From the cell containing the given text, extract its center point as [X, Y] coordinate. 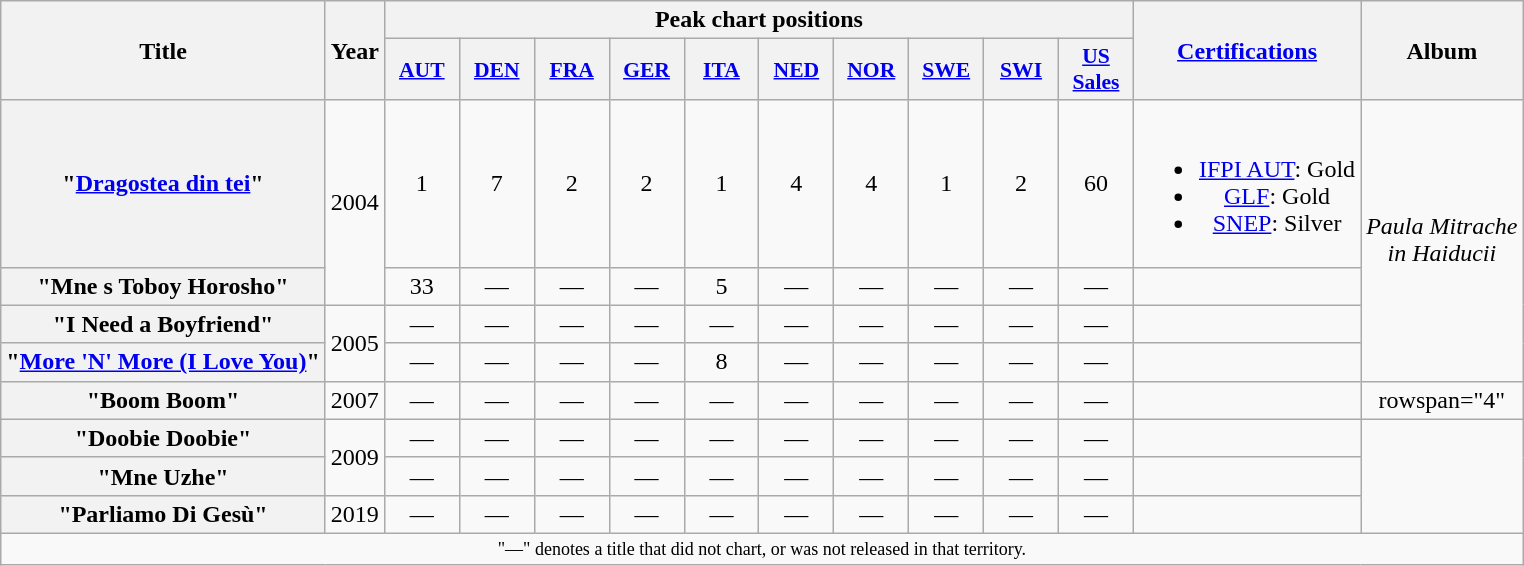
SWE [946, 70]
"Dragostea din tei" [164, 184]
2004 [354, 202]
"Mne s Toboy Horosho" [164, 286]
Certifications [1246, 50]
"I Need a Boyfriend" [164, 324]
AUT [422, 70]
SWI [1022, 70]
"Parliamo Di Gesù" [164, 514]
"Boom Boom" [164, 400]
Year [354, 50]
Title [164, 50]
"—" denotes a title that did not chart, or was not released in that territory. [762, 548]
"More 'N' More (I Love You)" [164, 362]
2009 [354, 457]
Peak chart positions [758, 20]
NED [796, 70]
ITA [722, 70]
IFPI AUT: GoldGLF: GoldSNEP: Silver [1246, 184]
Paula Mitrache in Haiducii [1442, 240]
5 [722, 286]
NOR [872, 70]
7 [496, 184]
"Doobie Doobie" [164, 438]
rowspan="4" [1442, 400]
FRA [572, 70]
33 [422, 286]
60 [1096, 184]
GER [646, 70]
2019 [354, 514]
"Mne Uzhe" [164, 476]
DEN [496, 70]
2005 [354, 343]
Album [1442, 50]
2007 [354, 400]
USSales [1096, 70]
8 [722, 362]
